Return (x, y) of the center of cell containing provided text 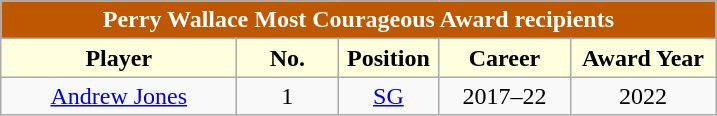
Career (504, 58)
No. (288, 58)
1 (288, 96)
Andrew Jones (119, 96)
Award Year (643, 58)
Position (388, 58)
SG (388, 96)
Perry Wallace Most Courageous Award recipients (358, 20)
2022 (643, 96)
Player (119, 58)
2017–22 (504, 96)
